Find where the given text appears and provide that cell's center as [X, Y] coordinate. 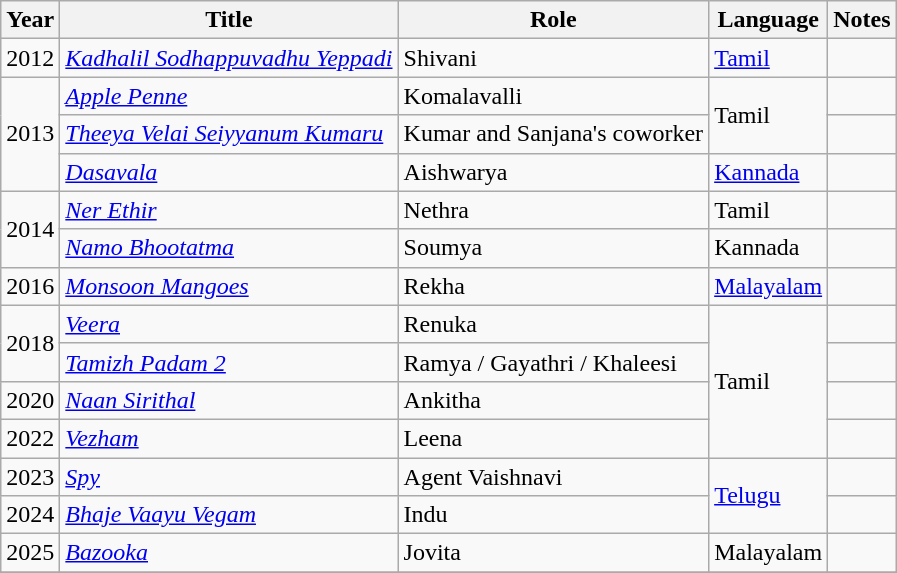
2014 [30, 229]
Telugu [768, 496]
Dasavala [229, 172]
Namo Bhootatma [229, 248]
2024 [30, 515]
Rekha [554, 286]
2016 [30, 286]
2018 [30, 343]
Soumya [554, 248]
Kadhalil Sodhappuvadhu Yeppadi [229, 58]
Agent Vaishnavi [554, 477]
2020 [30, 400]
Veera [229, 324]
Aishwarya [554, 172]
2022 [30, 438]
Jovita [554, 553]
Title [229, 20]
Tamizh Padam 2 [229, 362]
2023 [30, 477]
Renuka [554, 324]
Theeya Velai Seiyyanum Kumaru [229, 134]
Vezham [229, 438]
Ramya / Gayathri / Khaleesi [554, 362]
Spy [229, 477]
Naan Sirithal [229, 400]
Language [768, 20]
Monsoon Mangoes [229, 286]
Indu [554, 515]
2013 [30, 134]
Role [554, 20]
Ankitha [554, 400]
Kumar and Sanjana's coworker [554, 134]
Year [30, 20]
Ner Ethir [229, 210]
Bazooka [229, 553]
2025 [30, 553]
Komalavalli [554, 96]
Shivani [554, 58]
2012 [30, 58]
Apple Penne [229, 96]
Bhaje Vaayu Vegam [229, 515]
Leena [554, 438]
Nethra [554, 210]
Notes [862, 20]
